Provide the [x, y] coordinate of the cell's center where the given text is located.  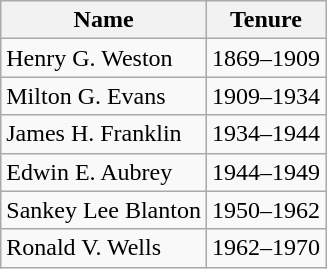
Edwin E. Aubrey [104, 172]
Henry G. Weston [104, 58]
1944–1949 [266, 172]
Ronald V. Wells [104, 248]
Name [104, 20]
James H. Franklin [104, 134]
Tenure [266, 20]
1962–1970 [266, 248]
1869–1909 [266, 58]
1909–1934 [266, 96]
Milton G. Evans [104, 96]
1934–1944 [266, 134]
Sankey Lee Blanton [104, 210]
1950–1962 [266, 210]
